Search for the cell housing the specified text and yield its (x, y) center coordinate. 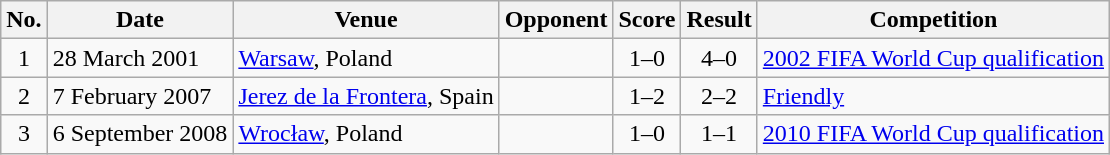
No. (24, 20)
7 February 2007 (140, 96)
1 (24, 58)
2002 FIFA World Cup qualification (933, 58)
2010 FIFA World Cup qualification (933, 134)
1–1 (719, 134)
4–0 (719, 58)
Warsaw, Poland (366, 58)
Date (140, 20)
Wrocław, Poland (366, 134)
2–2 (719, 96)
Venue (366, 20)
Friendly (933, 96)
2 (24, 96)
6 September 2008 (140, 134)
28 March 2001 (140, 58)
1–2 (647, 96)
Jerez de la Frontera, Spain (366, 96)
Score (647, 20)
3 (24, 134)
Competition (933, 20)
Opponent (556, 20)
Result (719, 20)
